Return the (X, Y) coordinate for the center point of the cell that contains the specified text.  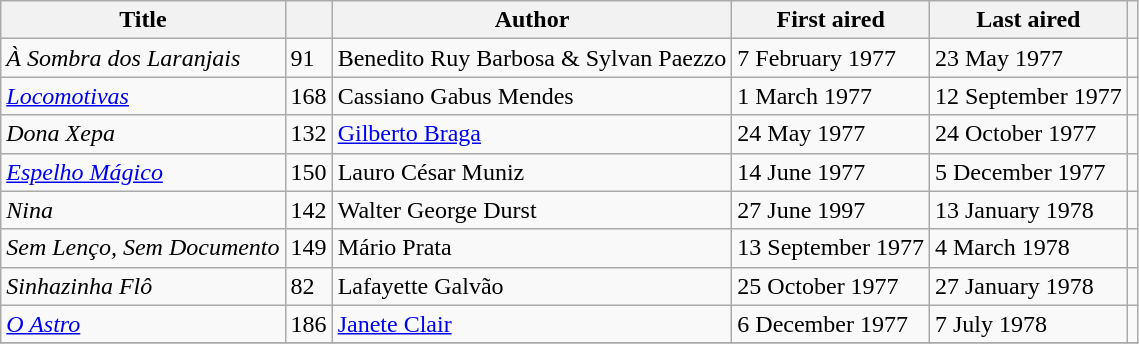
12 September 1977 (1028, 96)
13 January 1978 (1028, 210)
186 (308, 324)
Espelho Mágico (143, 172)
91 (308, 58)
4 March 1978 (1028, 248)
Last aired (1028, 20)
24 October 1977 (1028, 134)
Gilberto Braga (532, 134)
Dona Xepa (143, 134)
168 (308, 96)
Walter George Durst (532, 210)
6 December 1977 (831, 324)
Sinhazinha Flô (143, 286)
Benedito Ruy Barbosa & Sylvan Paezzo (532, 58)
First aired (831, 20)
27 June 1997 (831, 210)
5 December 1977 (1028, 172)
24 May 1977 (831, 134)
Lafayette Galvão (532, 286)
Author (532, 20)
150 (308, 172)
Mário Prata (532, 248)
14 June 1977 (831, 172)
142 (308, 210)
132 (308, 134)
149 (308, 248)
Lauro César Muniz (532, 172)
25 October 1977 (831, 286)
Cassiano Gabus Mendes (532, 96)
Janete Clair (532, 324)
Locomotivas (143, 96)
82 (308, 286)
O Astro (143, 324)
Nina (143, 210)
13 September 1977 (831, 248)
1 March 1977 (831, 96)
23 May 1977 (1028, 58)
Title (143, 20)
À Sombra dos Laranjais (143, 58)
7 July 1978 (1028, 324)
7 February 1977 (831, 58)
27 January 1978 (1028, 286)
Sem Lenço, Sem Documento (143, 248)
